Identify which cell holds the provided text, then report its [x, y] central coordinate. 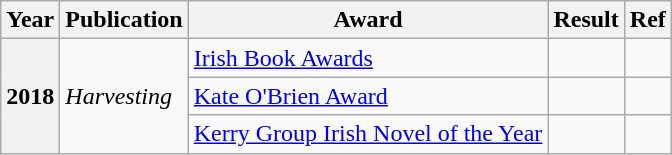
Kerry Group Irish Novel of the Year [368, 134]
Publication [124, 20]
2018 [30, 96]
Year [30, 20]
Harvesting [124, 96]
Kate O'Brien Award [368, 96]
Irish Book Awards [368, 58]
Result [586, 20]
Ref [648, 20]
Award [368, 20]
